Identify which cell holds the provided text, then report its (x, y) central coordinate. 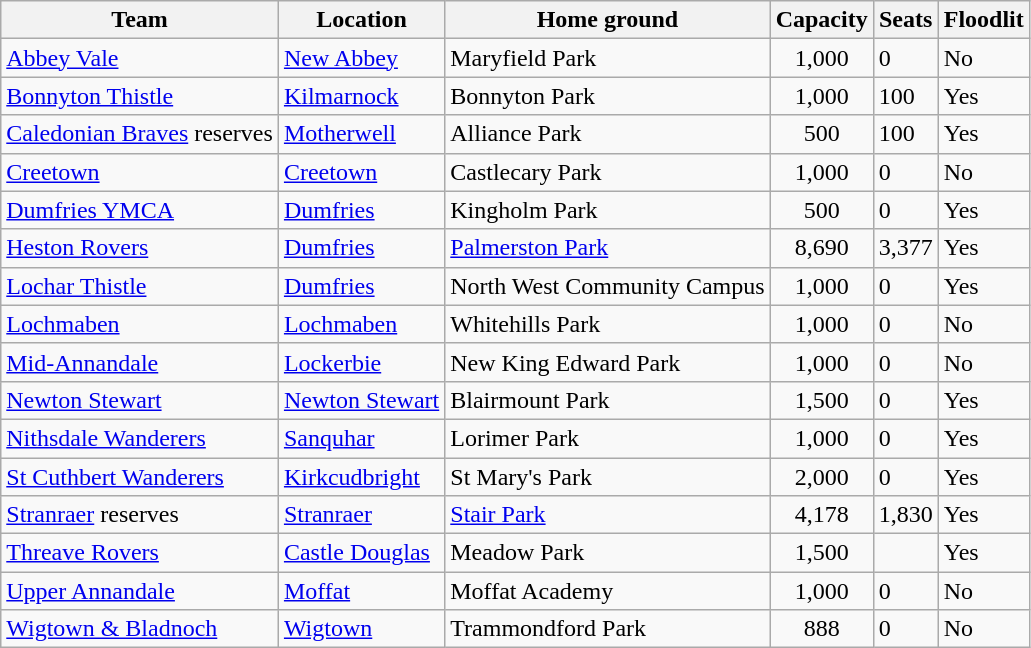
New Abbey (361, 58)
Kilmarnock (361, 96)
Kingholm Park (608, 210)
Palmerston Park (608, 248)
Stranraer (361, 515)
Whitehills Park (608, 324)
4,178 (822, 515)
Seats (906, 20)
Lockerbie (361, 362)
Team (140, 20)
Bonnyton Park (608, 96)
Location (361, 20)
Lochar Thistle (140, 286)
Stranraer reserves (140, 515)
Threave Rovers (140, 553)
Moffat Academy (608, 591)
Blairmount Park (608, 400)
2,000 (822, 477)
Caledonian Braves reserves (140, 134)
Wigtown & Bladnoch (140, 629)
Sanquhar (361, 438)
Lorimer Park (608, 438)
St Mary's Park (608, 477)
Mid-Annandale (140, 362)
North West Community Campus (608, 286)
8,690 (822, 248)
Meadow Park (608, 553)
Abbey Vale (140, 58)
Home ground (608, 20)
Alliance Park (608, 134)
Stair Park (608, 515)
Maryfield Park (608, 58)
Trammondford Park (608, 629)
1,830 (906, 515)
Dumfries YMCA (140, 210)
Bonnyton Thistle (140, 96)
St Cuthbert Wanderers (140, 477)
Floodlit (984, 20)
Kirkcudbright (361, 477)
Moffat (361, 591)
Motherwell (361, 134)
3,377 (906, 248)
Upper Annandale (140, 591)
Capacity (822, 20)
Wigtown (361, 629)
Nithsdale Wanderers (140, 438)
New King Edward Park (608, 362)
Castle Douglas (361, 553)
Heston Rovers (140, 248)
888 (822, 629)
Castlecary Park (608, 172)
